Detect which cell encompasses the target text, then output its [X, Y] center coordinate. 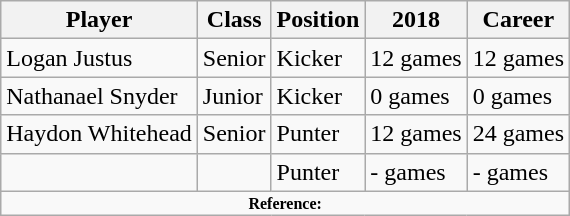
Reference: [286, 203]
24 games [518, 134]
Player [100, 20]
2018 [416, 20]
Nathanael Snyder [100, 96]
Haydon Whitehead [100, 134]
Career [518, 20]
Class [234, 20]
Position [318, 20]
Junior [234, 96]
Logan Justus [100, 58]
